Find where the given text appears and provide that cell's center as [X, Y] coordinate. 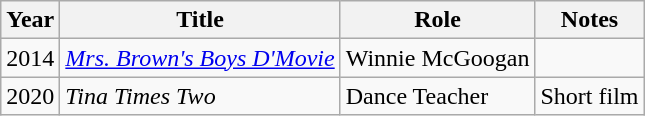
Role [438, 20]
2020 [30, 96]
Title [200, 20]
Mrs. Brown's Boys D'Movie [200, 58]
Year [30, 20]
2014 [30, 58]
Winnie McGoogan [438, 58]
Dance Teacher [438, 96]
Tina Times Two [200, 96]
Short film [590, 96]
Notes [590, 20]
